Find where the given text appears and provide that cell's center as [X, Y] coordinate. 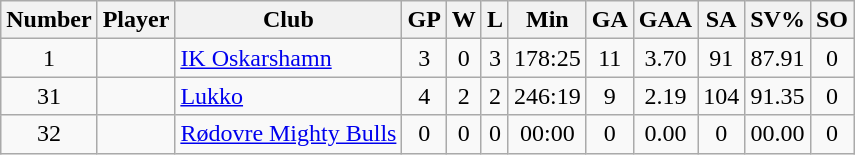
GAA [665, 20]
91.35 [778, 96]
31 [49, 96]
Lukko [288, 96]
Rødovre Mighty Bulls [288, 134]
11 [610, 58]
GP [424, 20]
104 [722, 96]
9 [610, 96]
00:00 [547, 134]
87.91 [778, 58]
SA [722, 20]
3.70 [665, 58]
32 [49, 134]
Number [49, 20]
Player [136, 20]
0.00 [665, 134]
SV% [778, 20]
00.00 [778, 134]
Min [547, 20]
178:25 [547, 58]
2.19 [665, 96]
W [464, 20]
246:19 [547, 96]
L [494, 20]
91 [722, 58]
1 [49, 58]
GA [610, 20]
4 [424, 96]
IK Oskarshamn [288, 58]
SO [832, 20]
Club [288, 20]
